Locate the cell with the specified text and output its [X, Y] center coordinate. 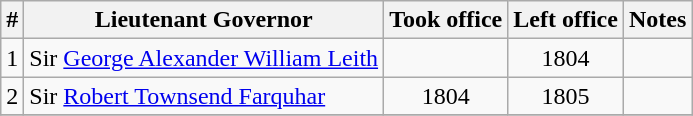
1 [12, 58]
2 [12, 96]
Sir George Alexander William Leith [204, 58]
1805 [566, 96]
# [12, 20]
Sir Robert Townsend Farquhar [204, 96]
Notes [657, 20]
Took office [446, 20]
Lieutenant Governor [204, 20]
Left office [566, 20]
